Return [x, y] of the center of cell containing provided text 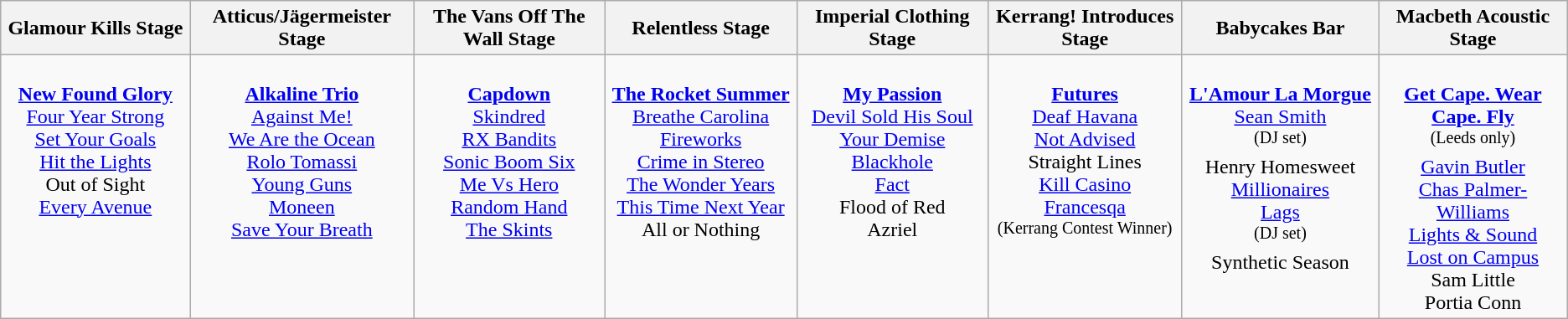
Relentless Stage [701, 28]
Atticus/Jägermeister Stage [302, 28]
The Vans Off The Wall Stage [509, 28]
My Passion Devil Sold His Soul Your Demise Blackhole Fact Flood of Red Azriel [892, 188]
Futures Deaf Havana Not Advised Straight Lines Kill Casino Francesqa(Kerrang Contest Winner) [1085, 188]
Glamour Kills Stage [95, 28]
Alkaline Trio Against Me! We Are the Ocean Rolo Tomassi Young Guns Moneen Save Your Breath [302, 188]
Get Cape. Wear Cape. Fly(Leeds only) Gavin Butler Chas Palmer-Williams Lights & Sound Lost on Campus Sam Little Portia Conn [1473, 188]
Kerrang! Introduces Stage [1085, 28]
Babycakes Bar [1280, 28]
New Found Glory Four Year Strong Set Your Goals Hit the Lights Out of Sight Every Avenue [95, 188]
Macbeth Acoustic Stage [1473, 28]
L'Amour La Morgue Sean Smith(DJ set) Henry Homesweet Millionaires Lags(DJ set) Synthetic Season [1280, 188]
The Rocket Summer Breathe Carolina Fireworks Crime in Stereo The Wonder Years This Time Next Year All or Nothing [701, 188]
Imperial Clothing Stage [892, 28]
Capdown Skindred RX Bandits Sonic Boom Six Me Vs Hero Random Hand The Skints [509, 188]
